Find where the given text appears and provide that cell's center as [X, Y] coordinate. 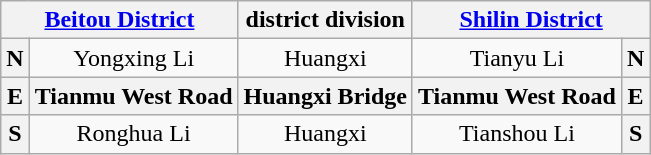
Ronghua Li [134, 134]
Yongxing Li [134, 58]
Beitou District [120, 20]
Tianyu Li [516, 58]
Huangxi Bridge [325, 96]
district division [325, 20]
Tianshou Li [516, 134]
Shilin District [530, 20]
